Return [x, y] of the center of cell containing provided text 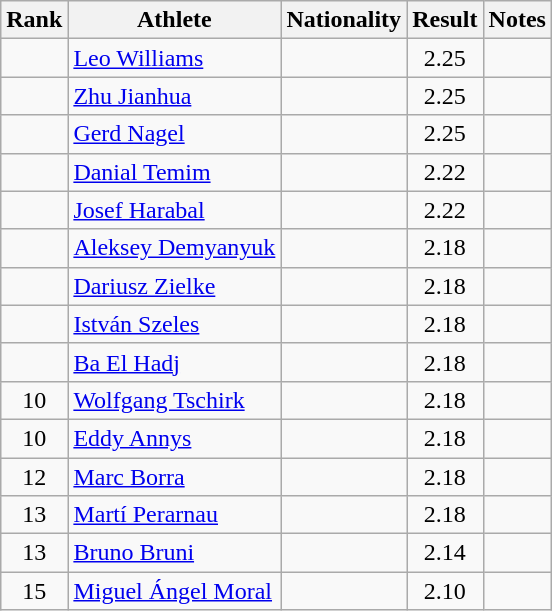
Zhu Jianhua [174, 96]
Eddy Annys [174, 438]
2.14 [445, 553]
István Szeles [174, 324]
Josef Harabal [174, 210]
Wolfgang Tschirk [174, 400]
Result [445, 20]
Gerd Nagel [174, 134]
Rank [34, 20]
Notes [517, 20]
Athlete [174, 20]
Marc Borra [174, 477]
Dariusz Zielke [174, 286]
Leo Williams [174, 58]
Nationality [344, 20]
Danial Temim [174, 172]
12 [34, 477]
Miguel Ángel Moral [174, 591]
Aleksey Demyanyuk [174, 248]
15 [34, 591]
2.10 [445, 591]
Ba El Hadj [174, 362]
Martí Perarnau [174, 515]
Bruno Bruni [174, 553]
